Determine the (x, y) coordinate at the center of the cell enclosing the given text.  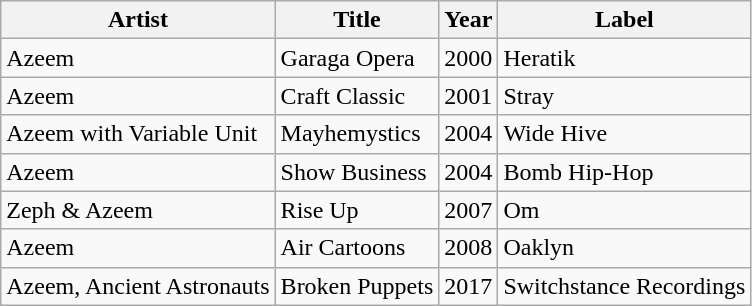
Azeem, Ancient Astronauts (138, 286)
Show Business (357, 172)
Label (624, 20)
Azeem with Variable Unit (138, 134)
Oaklyn (624, 248)
Garaga Opera (357, 58)
Heratik (624, 58)
2000 (468, 58)
Rise Up (357, 210)
Om (624, 210)
Title (357, 20)
Air Cartoons (357, 248)
2007 (468, 210)
Craft Classic (357, 96)
2008 (468, 248)
2017 (468, 286)
Zeph & Azeem (138, 210)
2001 (468, 96)
Broken Puppets (357, 286)
Switchstance Recordings (624, 286)
Stray (624, 96)
Year (468, 20)
Wide Hive (624, 134)
Artist (138, 20)
Mayhemystics (357, 134)
Bomb Hip-Hop (624, 172)
